Pinpoint the cell where the given text exists, returning its (X, Y) midpoint coordinate. 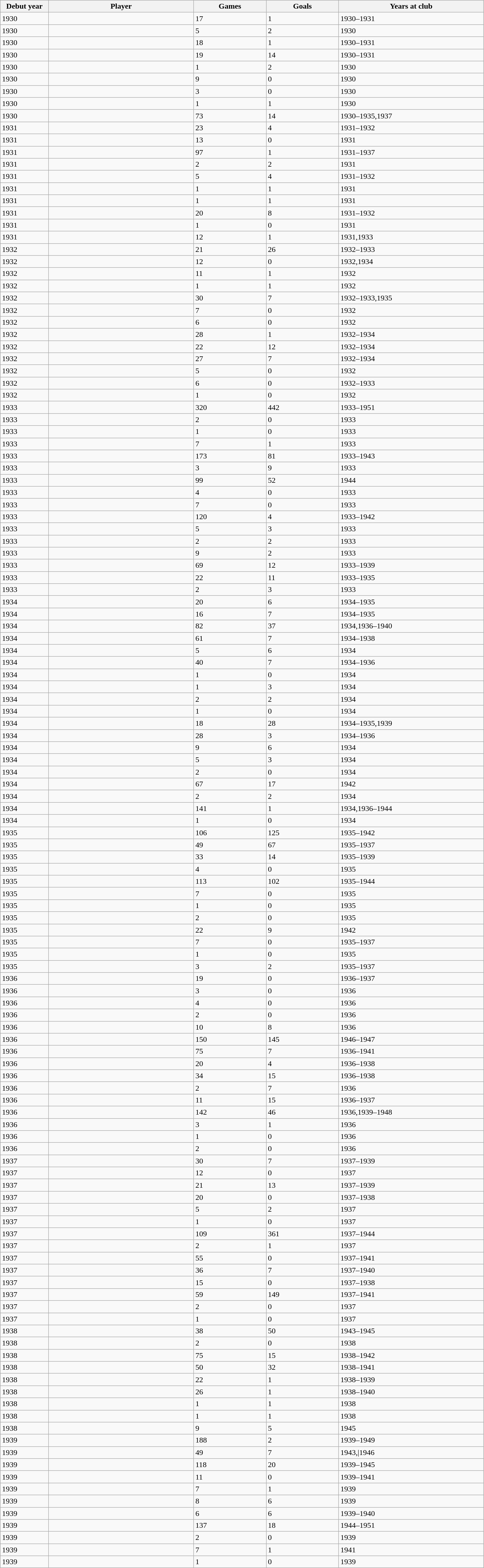
10 (230, 1027)
442 (302, 407)
1937–1940 (411, 1270)
1944–1951 (411, 1526)
99 (230, 480)
120 (230, 517)
1946–1947 (411, 1039)
1934–1935,1939 (411, 723)
1939–1945 (411, 1465)
1933–1939 (411, 565)
61 (230, 638)
113 (230, 881)
23 (230, 128)
Goals (302, 6)
33 (230, 857)
1932,1934 (411, 261)
173 (230, 456)
1944 (411, 480)
1933–1943 (411, 456)
1939–1941 (411, 1477)
109 (230, 1234)
1935–1944 (411, 881)
1932–1933,1935 (411, 298)
361 (302, 1234)
81 (302, 456)
82 (230, 626)
1939–1949 (411, 1440)
59 (230, 1294)
69 (230, 565)
150 (230, 1039)
38 (230, 1331)
1935–1942 (411, 833)
55 (230, 1258)
34 (230, 1076)
1930–1935,1937 (411, 116)
1934,1936–1944 (411, 808)
1937–1944 (411, 1234)
Player (121, 6)
37 (302, 626)
16 (230, 614)
320 (230, 407)
1931–1937 (411, 152)
1934–1938 (411, 638)
27 (230, 359)
1935–1939 (411, 857)
118 (230, 1465)
1933–1935 (411, 578)
73 (230, 116)
Debut year (25, 6)
125 (302, 833)
1933–1942 (411, 517)
145 (302, 1039)
1931,1933 (411, 237)
46 (302, 1112)
1936,1939–1948 (411, 1112)
Years at club (411, 6)
1941 (411, 1550)
1945 (411, 1428)
36 (230, 1270)
1936–1941 (411, 1051)
1938–1942 (411, 1355)
40 (230, 663)
1943–1945 (411, 1331)
106 (230, 833)
1934,1936–1940 (411, 626)
Games (230, 6)
142 (230, 1112)
1933–1951 (411, 407)
1939–1940 (411, 1513)
32 (302, 1367)
1938–1941 (411, 1367)
1943,|1946 (411, 1452)
141 (230, 808)
1938–1939 (411, 1380)
102 (302, 881)
1938–1940 (411, 1392)
97 (230, 152)
52 (302, 480)
188 (230, 1440)
137 (230, 1526)
149 (302, 1294)
